Output the (X, Y) coordinate of the center of the cell containing the given text.  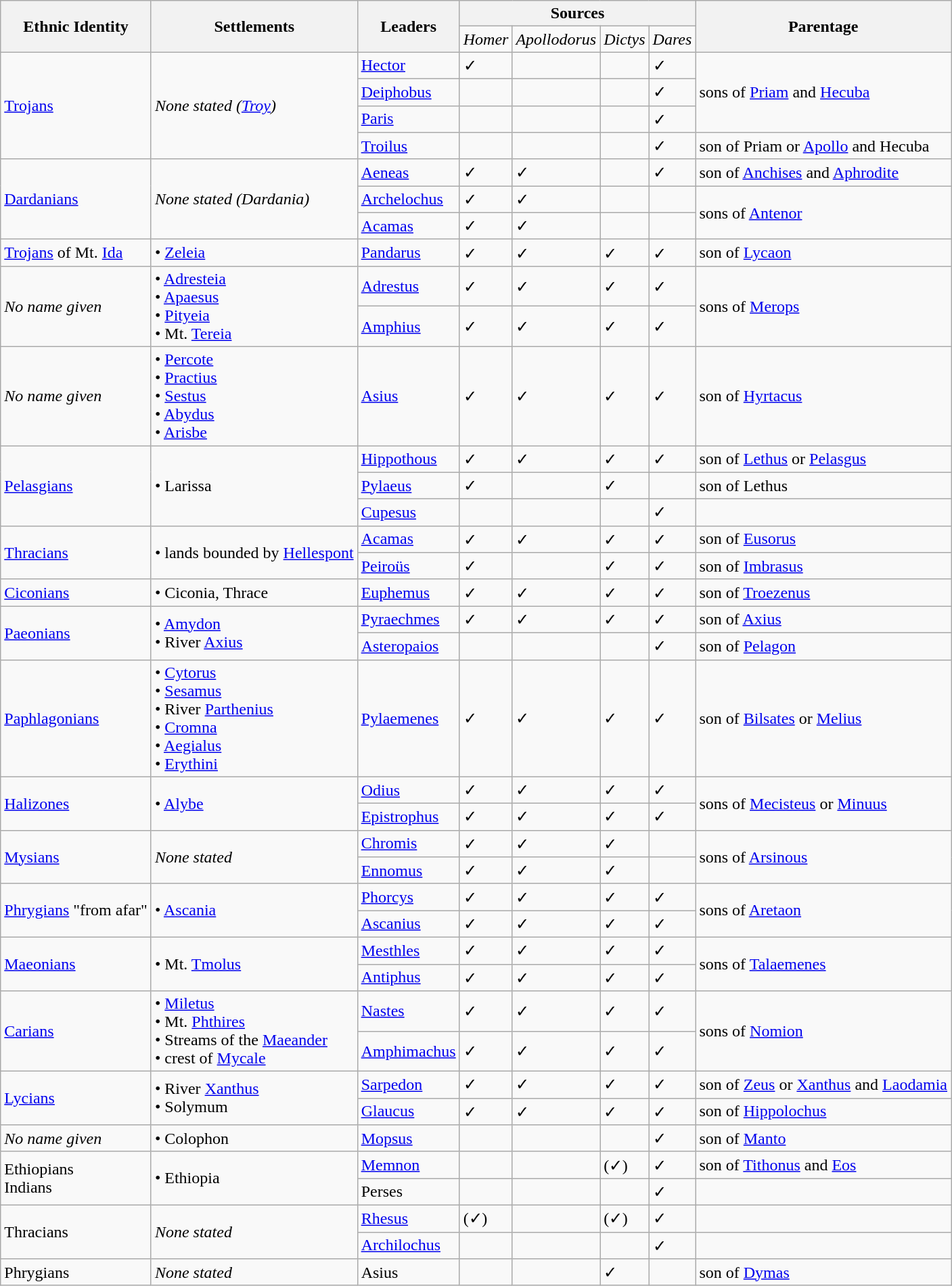
son of Lethus (823, 486)
Mysians (76, 856)
• lands bounded by Hellespont (254, 552)
son of Imbrasus (823, 566)
Pylaeus (409, 486)
Dares (673, 39)
Troilus (409, 146)
Archelochus (409, 200)
Paeonians (76, 633)
• Larissa (254, 486)
Deiphobus (409, 92)
• Zeleia (254, 253)
Chromis (409, 844)
Hector (409, 66)
Archilochus (409, 1245)
Maeonians (76, 963)
son of Anchises and Aphrodite (823, 173)
• Alybe (254, 804)
None stated (Dardania) (254, 199)
Asteropaios (409, 646)
sons of Merops (823, 306)
Phrygians "from afar" (76, 911)
son of Priam or Apollo and Hecuba (823, 146)
Peiroüs (409, 566)
Odius (409, 790)
son of Lethus or Pelasgus (823, 459)
EthiopiansIndians (76, 1178)
• Colophon (254, 1139)
Ennomus (409, 871)
Memnon (409, 1165)
Hippothous (409, 459)
sons of Aretaon (823, 911)
sons of Priam and Hecuba (823, 92)
• Adresteia• Apaesus• Pityeia• Mt. Tereia (254, 306)
Antiphus (409, 978)
None stated (Troy) (254, 106)
son of Manto (823, 1139)
Aeneas (409, 173)
Lycians (76, 1099)
son of Eusorus (823, 539)
Dictys (625, 39)
Phorcys (409, 897)
Mopsus (409, 1139)
Halizones (76, 804)
Ethnic Identity (76, 26)
sons of Mecisteus or Minuus (823, 804)
• Percote• Practius• Sestus• Abydus• Arisbe (254, 396)
• Cytorus• Sesamus• River Parthenius• Cromna• Aegialus• Erythini (254, 718)
Perses (409, 1192)
• Miletus• Mt. Phthires• Streams of the Maeander• crest of Mycale (254, 1031)
Amphius (409, 327)
sons of Arsinous (823, 856)
Phrygians (76, 1272)
son of Hippolochus (823, 1111)
son of Bilsates or Melius (823, 718)
Pyraechmes (409, 620)
son of Hyrtacus (823, 396)
Apollodorus (556, 39)
Paphlagonians (76, 718)
Trojans of Mt. Ida (76, 253)
Leaders (409, 26)
son of Dymas (823, 1272)
Ascanius (409, 924)
son of Troezenus (823, 593)
• Ethiopia (254, 1178)
son of Lycaon (823, 253)
son of Pelagon (823, 646)
Cupesus (409, 513)
Sources (578, 14)
Rhesus (409, 1218)
Sarpedon (409, 1085)
sons of Talaemenes (823, 963)
Settlements (254, 26)
Glaucus (409, 1111)
Adrestus (409, 286)
Epistrophus (409, 817)
• Mt. Tmolus (254, 963)
• Ascania (254, 911)
son of Axius (823, 620)
Carians (76, 1031)
Parentage (823, 26)
Amphimachus (409, 1051)
son of Zeus or Xanthus and Laodamia (823, 1085)
Mesthles (409, 950)
Ciconians (76, 593)
Euphemus (409, 593)
Trojans (76, 106)
Pandarus (409, 253)
Homer (486, 39)
Nastes (409, 1011)
Paris (409, 119)
son of Tithonus and Eos (823, 1165)
sons of Antenor (823, 212)
Dardanians (76, 199)
• River Xanthus• Solymum (254, 1099)
Pylaemenes (409, 718)
• Amydon• River Axius (254, 633)
sons of Nomion (823, 1031)
Pelasgians (76, 486)
• Ciconia, Thrace (254, 593)
